Pinpoint the cell where the given text exists, returning its (x, y) midpoint coordinate. 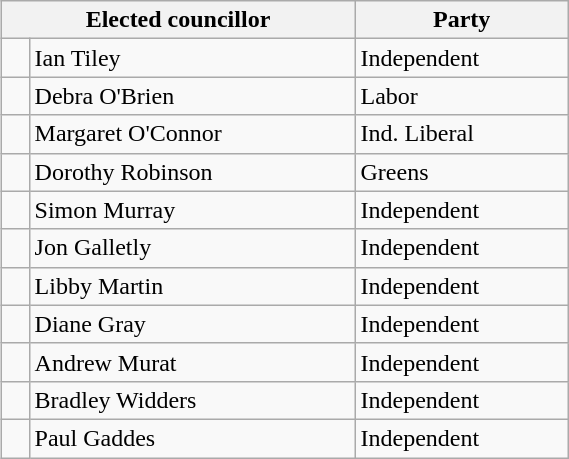
Elected councillor (178, 20)
Labor (462, 96)
Debra O'Brien (192, 96)
Libby Martin (192, 286)
Andrew Murat (192, 362)
Greens (462, 172)
Margaret O'Connor (192, 134)
Dorothy Robinson (192, 172)
Jon Galletly (192, 248)
Paul Gaddes (192, 438)
Ind. Liberal (462, 134)
Party (462, 20)
Ian Tiley (192, 58)
Diane Gray (192, 324)
Simon Murray (192, 210)
Bradley Widders (192, 400)
